Search for the cell housing the specified text and yield its (x, y) center coordinate. 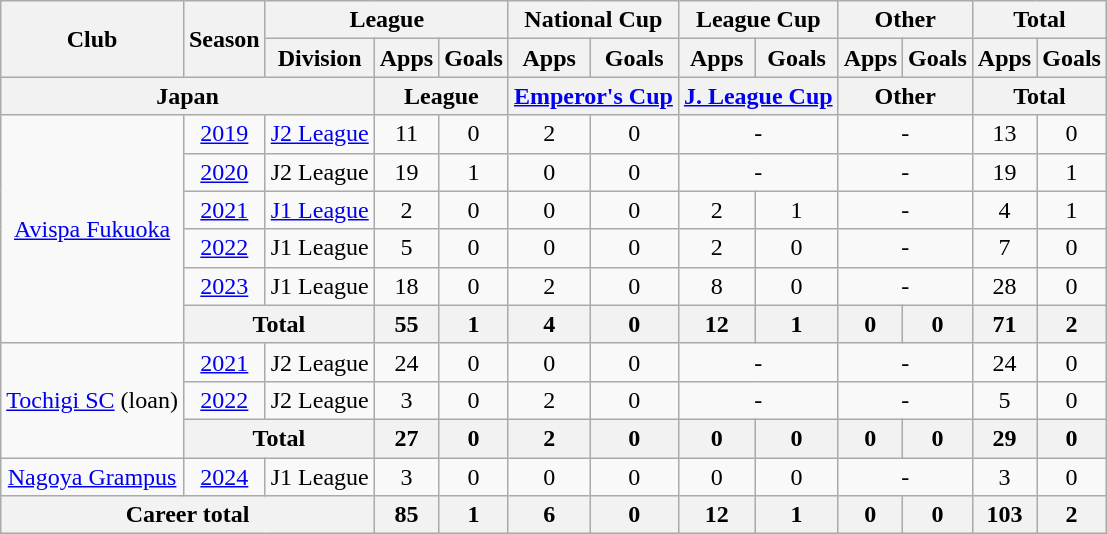
Japan (188, 96)
71 (1004, 324)
28 (1004, 286)
League Cup (758, 20)
Emperor's Cup (593, 96)
J. League Cup (758, 96)
Season (224, 39)
Nagoya Grampus (92, 477)
2024 (224, 477)
11 (406, 134)
7 (1004, 248)
2019 (224, 134)
Avispa Fukuoka (92, 229)
18 (406, 286)
6 (549, 515)
27 (406, 438)
13 (1004, 134)
2020 (224, 172)
Tochigi SC (loan) (92, 400)
8 (716, 286)
85 (406, 515)
Career total (188, 515)
National Cup (593, 20)
103 (1004, 515)
29 (1004, 438)
Club (92, 39)
2023 (224, 286)
Division (320, 58)
55 (406, 324)
